Identify which cell holds the provided text, then report its [X, Y] central coordinate. 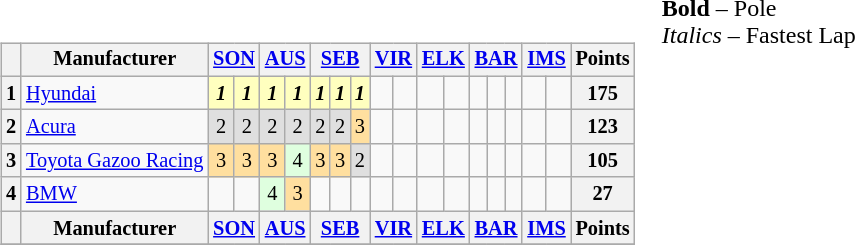
Hyundai [114, 93]
27 [603, 194]
123 [603, 127]
Toyota Gazoo Racing [114, 161]
175 [603, 93]
BMW [114, 194]
Acura [114, 127]
105 [603, 161]
